Find where the given text appears and provide that cell's center as (X, Y) coordinate. 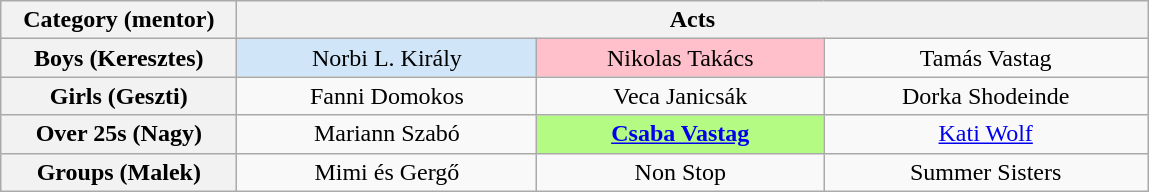
Boys (Keresztes) (119, 58)
Veca Janicsák (680, 96)
Category (mentor) (119, 20)
Tamás Vastag (986, 58)
Norbi L. Király (387, 58)
Acts (692, 20)
Nikolas Takács (680, 58)
Dorka Shodeinde (986, 96)
Kati Wolf (986, 134)
Csaba Vastag (680, 134)
Summer Sisters (986, 172)
Mariann Szabó (387, 134)
Groups (Malek) (119, 172)
Over 25s (Nagy) (119, 134)
Mimi és Gergő (387, 172)
Girls (Geszti) (119, 96)
Non Stop (680, 172)
Fanni Domokos (387, 96)
